Extract the [x, y] coordinate from the center of the cell holding the provided text.  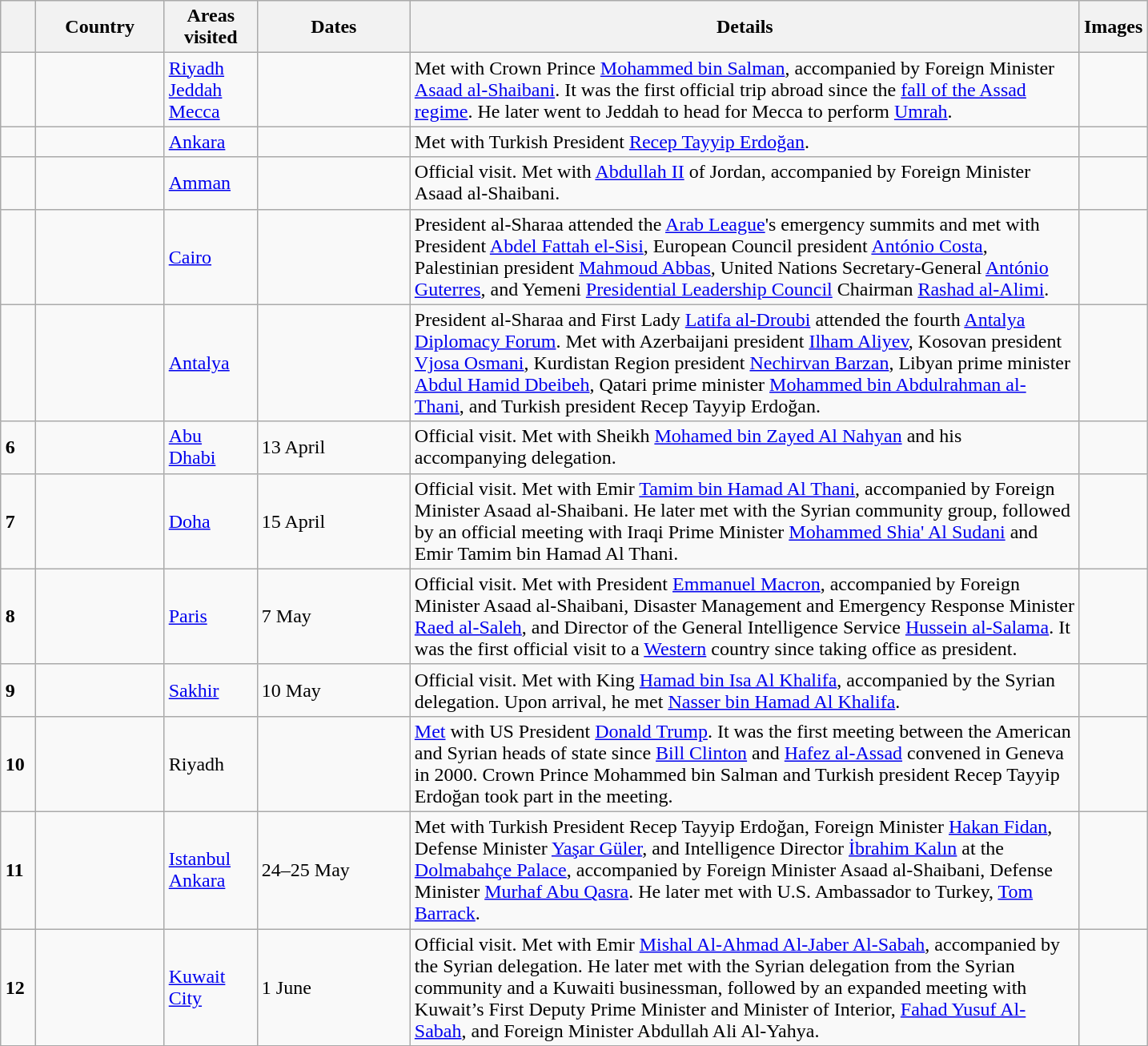
7 [18, 521]
Official visit. Met with King Hamad bin Isa Al Khalifa, accompanied by the Syrian delegation. Upon arrival, he met Nasser bin Hamad Al Khalifa. [745, 690]
10 [18, 764]
12 [18, 988]
Sakhir [211, 690]
Official visit. Met with Abdullah II of Jordan, accompanied by Foreign Minister Asaad al-Shaibani. [745, 183]
Amman [211, 183]
9 [18, 690]
13 April [333, 447]
Areas visited [211, 27]
Doha [211, 521]
1 June [333, 988]
Ankara [211, 142]
Official visit. Met with Sheikh Mohamed bin Zayed Al Nahyan and his accompanying delegation. [745, 447]
7 May [333, 617]
Kuwait City [211, 988]
Antalya [211, 363]
11 [18, 870]
24–25 May [333, 870]
Paris [211, 617]
Country [99, 27]
Images [1113, 27]
Met with Turkish President Recep Tayyip Erdoğan. [745, 142]
10 May [333, 690]
Riyadh [211, 764]
Details [745, 27]
6 [18, 447]
8 [18, 617]
Abu Dhabi [211, 447]
RiyadhJeddahMecca [211, 90]
Cairo [211, 256]
Dates [333, 27]
IstanbulAnkara [211, 870]
15 April [333, 521]
